Return [x, y] of the center of cell containing provided text 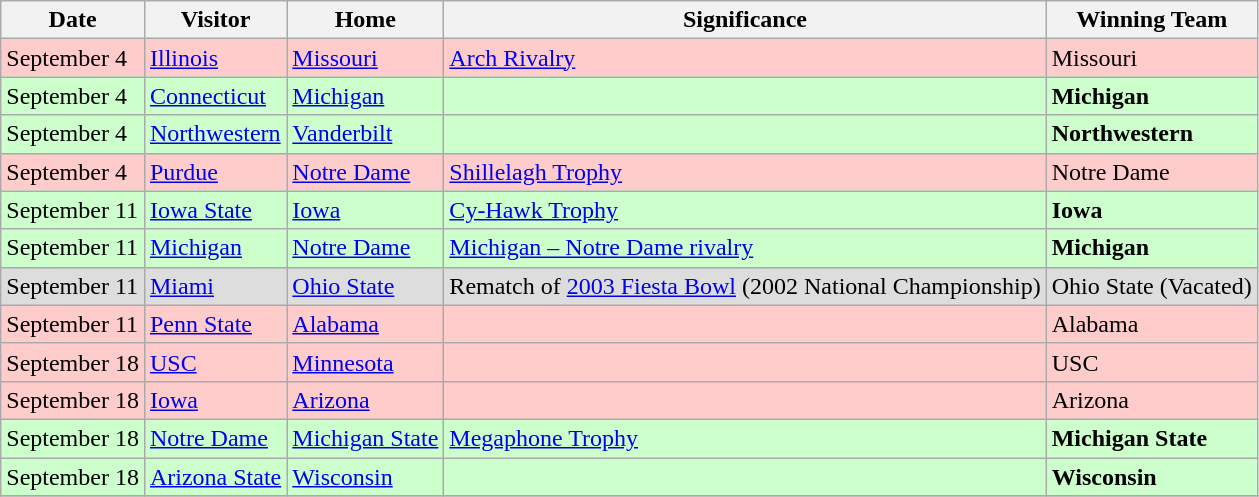
Cy-Hawk Trophy [745, 210]
Winning Team [1152, 20]
Michigan – Notre Dame rivalry [745, 248]
Connecticut [215, 96]
Arch Rivalry [745, 58]
Date [73, 20]
Ohio State (Vacated) [1152, 286]
Minnesota [366, 362]
Illinois [215, 58]
Ohio State [366, 286]
Penn State [215, 324]
Arizona State [215, 477]
Purdue [215, 172]
Visitor [215, 20]
Significance [745, 20]
Shillelagh Trophy [745, 172]
Megaphone Trophy [745, 438]
Vanderbilt [366, 134]
Rematch of 2003 Fiesta Bowl (2002 National Championship) [745, 286]
Iowa State [215, 210]
Miami [215, 286]
Home [366, 20]
